Output the (X, Y) coordinate of the center of the cell containing the given text.  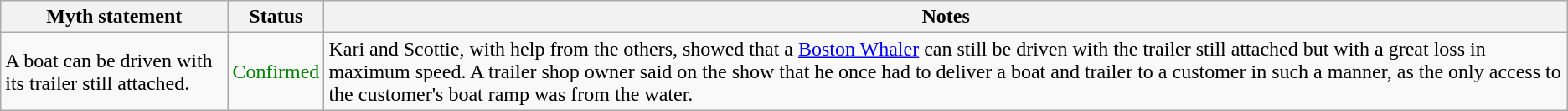
Confirmed (276, 71)
A boat can be driven with its trailer still attached. (114, 71)
Myth statement (114, 17)
Notes (946, 17)
Status (276, 17)
